From the cell containing the given text, extract its center point as (x, y) coordinate. 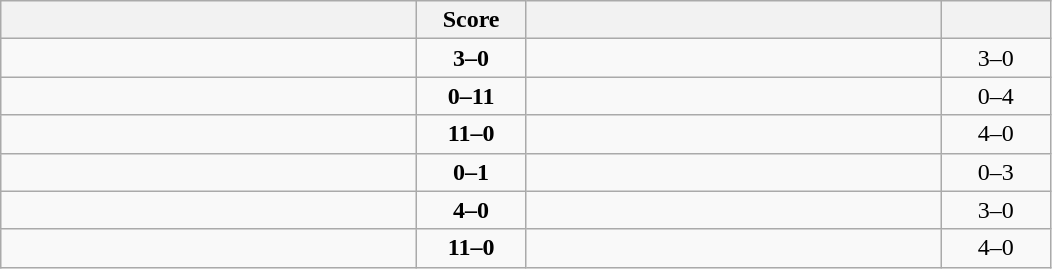
0–4 (996, 96)
0–3 (996, 172)
0–11 (472, 96)
Score (472, 20)
0–1 (472, 172)
